Scan for the cell matching the given text and deliver its (X, Y) coordinate at center. 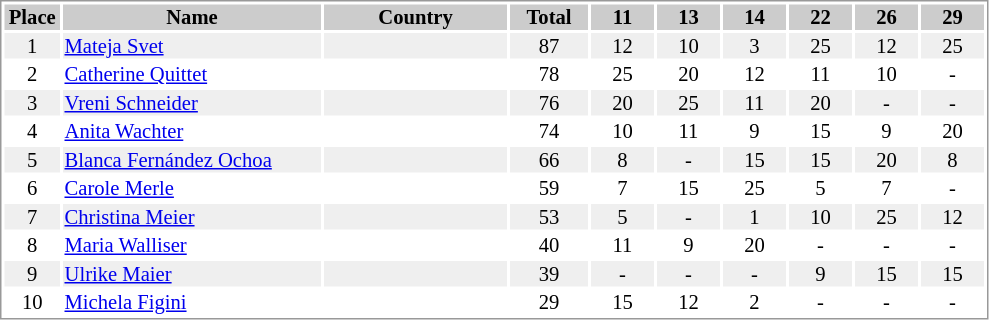
59 (549, 189)
Country (416, 17)
40 (549, 245)
26 (886, 17)
6 (32, 189)
87 (549, 46)
53 (549, 217)
Vreni Schneider (192, 103)
Name (192, 17)
Ulrike Maier (192, 274)
76 (549, 103)
4 (32, 131)
Maria Walliser (192, 245)
39 (549, 274)
Total (549, 17)
Place (32, 17)
14 (754, 17)
Carole Merle (192, 189)
74 (549, 131)
78 (549, 75)
13 (688, 17)
Blanca Fernández Ochoa (192, 160)
Mateja Svet (192, 46)
66 (549, 160)
Anita Wachter (192, 131)
Michela Figini (192, 303)
22 (820, 17)
Christina Meier (192, 217)
Catherine Quittet (192, 75)
